Scan for the cell matching the given text and deliver its (x, y) coordinate at center. 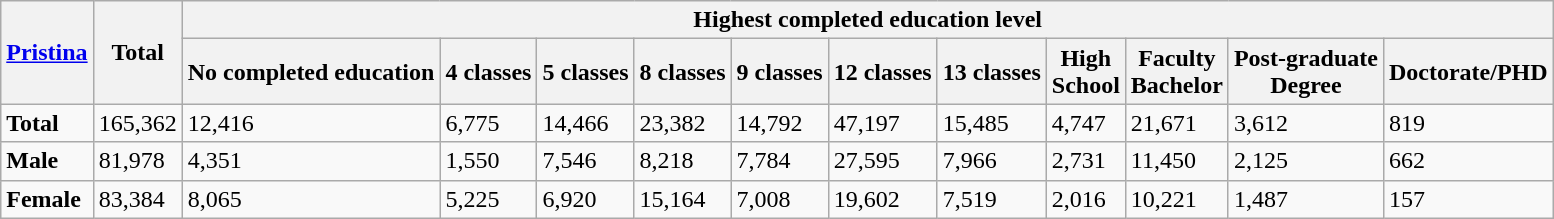
4,747 (1086, 123)
4,351 (311, 161)
4 classes (488, 72)
1,550 (488, 161)
2,016 (1086, 199)
8,218 (682, 161)
9 classes (780, 72)
14,792 (780, 123)
7,546 (586, 161)
19,602 (882, 199)
83,384 (138, 199)
2,731 (1086, 161)
14,466 (586, 123)
10,221 (1176, 199)
No completed education (311, 72)
2,125 (1306, 161)
Pristina (47, 52)
12 classes (882, 72)
11,450 (1176, 161)
13 classes (992, 72)
1,487 (1306, 199)
8 classes (682, 72)
7,966 (992, 161)
819 (1468, 123)
662 (1468, 161)
Doctorate/PHD (1468, 72)
15,485 (992, 123)
7,519 (992, 199)
6,920 (586, 199)
Post-graduateDegree (1306, 72)
157 (1468, 199)
FacultyBachelor (1176, 72)
27,595 (882, 161)
47,197 (882, 123)
165,362 (138, 123)
8,065 (311, 199)
Highest completed education level (868, 20)
7,008 (780, 199)
5 classes (586, 72)
21,671 (1176, 123)
Female (47, 199)
15,164 (682, 199)
6,775 (488, 123)
81,978 (138, 161)
Male (47, 161)
7,784 (780, 161)
12,416 (311, 123)
3,612 (1306, 123)
5,225 (488, 199)
23,382 (682, 123)
HighSchool (1086, 72)
